Return [X, Y] of the center of cell containing provided text 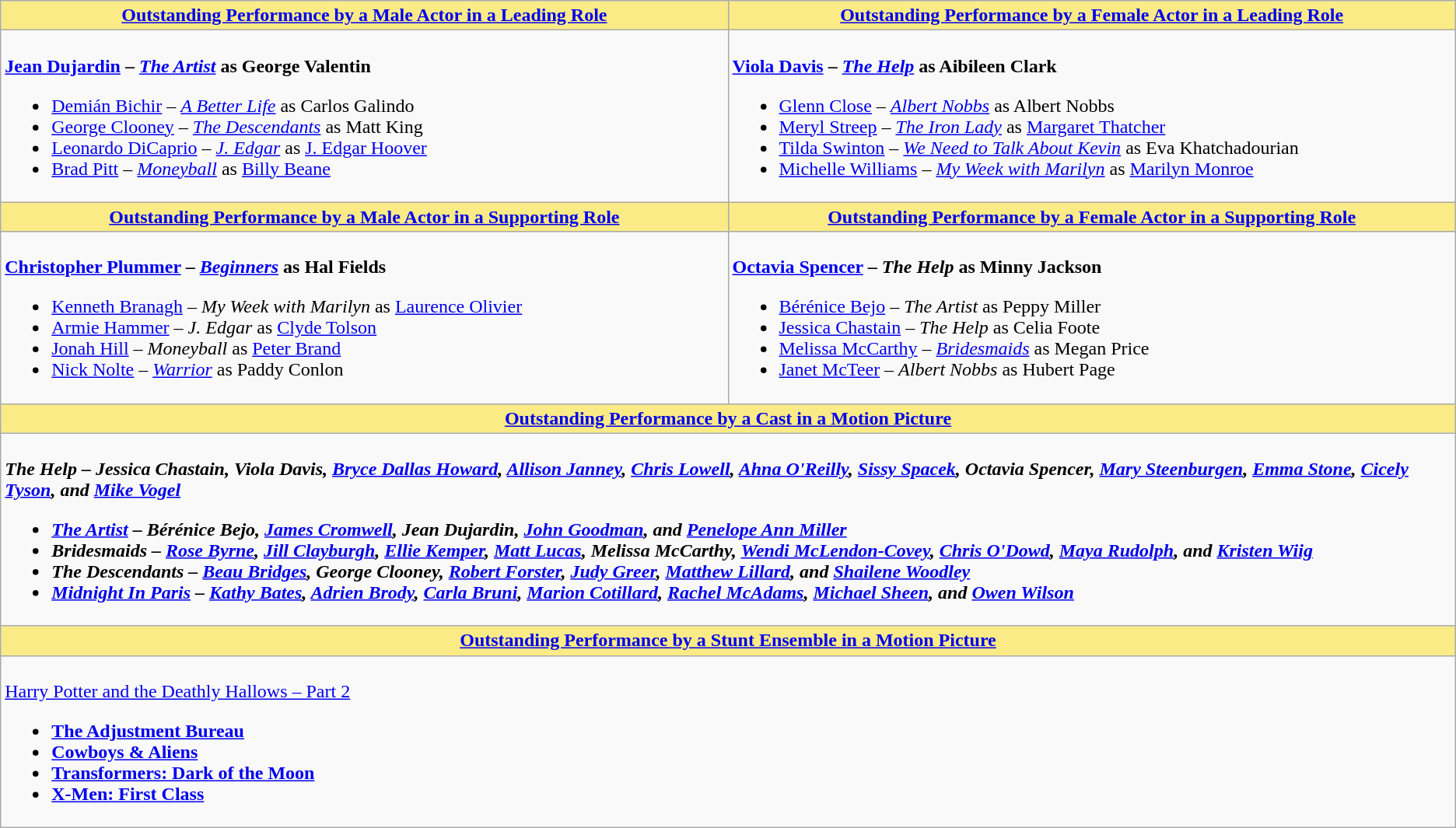
Outstanding Performance by a Cast in a Motion Picture [728, 418]
Outstanding Performance by a Female Actor in a Leading Role [1092, 16]
Outstanding Performance by a Female Actor in a Supporting Role [1092, 217]
Outstanding Performance by a Male Actor in a Leading Role [364, 16]
Harry Potter and the Deathly Hallows – Part 2The Adjustment BureauCowboys & AliensTransformers: Dark of the MoonX-Men: First Class [728, 742]
Outstanding Performance by a Stunt Ensemble in a Motion Picture [728, 641]
Outstanding Performance by a Male Actor in a Supporting Role [364, 217]
